Return [X, Y] of the center of cell containing provided text 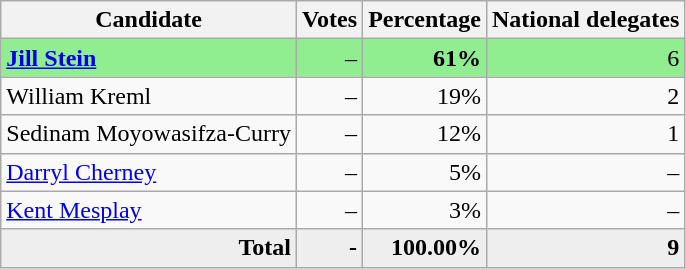
- [329, 248]
Total [149, 248]
6 [585, 58]
Candidate [149, 20]
2 [585, 96]
William Kreml [149, 96]
19% [425, 96]
Percentage [425, 20]
9 [585, 248]
Kent Mesplay [149, 210]
Darryl Cherney [149, 172]
Votes [329, 20]
National delegates [585, 20]
5% [425, 172]
1 [585, 134]
3% [425, 210]
Jill Stein [149, 58]
Sedinam Moyowasifza-Curry [149, 134]
100.00% [425, 248]
12% [425, 134]
61% [425, 58]
